Locate the cell with the specified text and output its (X, Y) center coordinate. 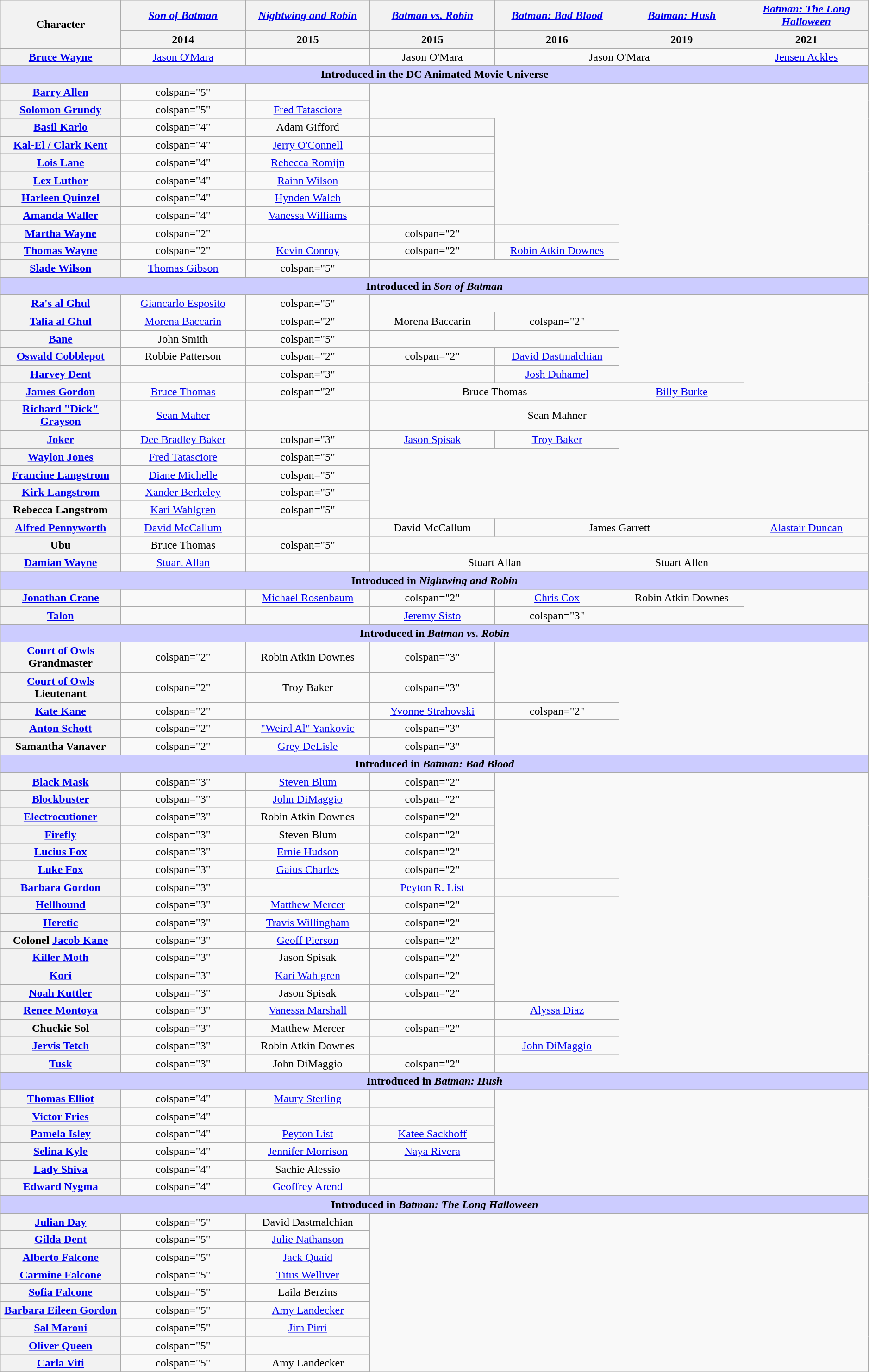
Jennifer Morrison (307, 1152)
Joker (61, 439)
Introduced in Batman vs. Robin (435, 633)
Thomas Elliot (61, 1098)
Slade Wilson (61, 268)
Waylon Jones (61, 457)
Character (61, 24)
Francine Langstrom (61, 474)
Colonel Jacob Kane (61, 940)
Talia al Ghul (61, 321)
Vanessa Marshall (307, 1010)
Jerry O'Connell (307, 145)
Hynden Walch (307, 198)
Anton Schott (61, 729)
Heretic (61, 923)
Harleen Quinzel (61, 198)
Introduced in Batman: The Long Halloween (435, 1204)
Vanessa Williams (307, 215)
Stuart Allen (681, 563)
Kal-El / Clark Kent (61, 145)
Jervis Tetch (61, 1046)
Gaius Charles (307, 870)
Yvonne Strahovski (432, 711)
Alfred Pennyworth (61, 527)
Kirk Langstrom (61, 492)
2021 (806, 39)
Batman: The Long Halloween (806, 16)
Titus Welliver (307, 1275)
Chuckie Sol (61, 1028)
Victor Fries (61, 1116)
Peyton List (307, 1134)
Oliver Queen (61, 1345)
Talon (61, 616)
Sachie Alessio (307, 1169)
Chris Cox (556, 598)
Court of Owls Grandmaster (61, 657)
Lady Shiva (61, 1169)
Batman: Hush (681, 16)
Introduced in the DC Animated Movie Universe (435, 75)
Barbara Eileen Gordon (61, 1310)
Grey DeLisle (307, 746)
Giancarlo Esposito (183, 304)
Barry Allen (61, 92)
Laila Berzins (307, 1292)
Robbie Patterson (183, 356)
Julian Day (61, 1222)
Naya Rivera (432, 1152)
Peyton R. List (432, 887)
Dee Bradley Baker (183, 439)
Oswald Cobblepot (61, 356)
Black Mask (61, 781)
Xander Berkeley (183, 492)
Maury Sterling (307, 1098)
Jeremy Sisto (432, 616)
Nightwing and Robin (307, 16)
Introduced in Son of Batman (435, 286)
Pamela Isley (61, 1134)
Katee Sackhoff (432, 1134)
Batman: Bad Blood (556, 16)
Alberto Falcone (61, 1257)
2014 (183, 39)
Kate Kane (61, 711)
Adam Gifford (307, 127)
Carla Viti (61, 1363)
Geoffrey Arend (307, 1187)
Introduced in Batman: Bad Blood (435, 764)
Ubu (61, 545)
Basil Karlo (61, 127)
Court of Owls Lieutenant (61, 687)
Jonathan Crane (61, 598)
Gilda Dent (61, 1240)
Kevin Conroy (307, 251)
Batman vs. Robin (432, 16)
Renee Montoya (61, 1010)
Travis Willingham (307, 923)
Barbara Gordon (61, 887)
Carmine Falcone (61, 1275)
"Weird Al" Yankovic (307, 729)
Samantha Vanaver (61, 746)
Lucius Fox (61, 852)
Ernie Hudson (307, 852)
2019 (681, 39)
Lex Luthor (61, 180)
Killer Moth (61, 958)
Alyssa Diaz (556, 1010)
Blockbuster (61, 799)
Firefly (61, 835)
Sean Mahner (557, 416)
Sean Maher (183, 416)
Richard "Dick" Grayson (61, 416)
Martha Wayne (61, 233)
Sofia Falcone (61, 1292)
Jim Pirri (307, 1328)
2016 (556, 39)
Lois Lane (61, 162)
Tusk (61, 1063)
Bane (61, 339)
Damian Wayne (61, 563)
Rebecca Romijn (307, 162)
Thomas Gibson (183, 268)
Selina Kyle (61, 1152)
Son of Batman (183, 16)
Jack Quaid (307, 1257)
James Gordon (61, 392)
Michael Rosenbaum (307, 598)
Rainn Wilson (307, 180)
Introduced in Nightwing and Robin (435, 580)
James Garrett (619, 527)
Jensen Ackles (806, 57)
Electrocutioner (61, 817)
Julie Nathanson (307, 1240)
Harvey Dent (61, 374)
Introduced in Batman: Hush (435, 1081)
Ra's al Ghul (61, 304)
Sal Maroni (61, 1328)
Geoff Pierson (307, 940)
Luke Fox (61, 870)
John Smith (183, 339)
Noah Kuttler (61, 993)
Thomas Wayne (61, 251)
Edward Nygma (61, 1187)
Alastair Duncan (806, 527)
Solomon Grundy (61, 110)
Rebecca Langstrom (61, 510)
Diane Michelle (183, 474)
Billy Burke (681, 392)
Kori (61, 975)
Amanda Waller (61, 215)
Hellhound (61, 905)
Bruce Wayne (61, 57)
Josh Duhamel (556, 374)
